Return [X, Y] of the center of cell containing provided text 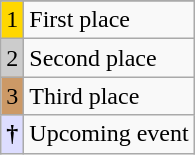
Third place [109, 96]
Upcoming event [109, 134]
First place [109, 20]
Second place [109, 58]
3 [12, 96]
2 [12, 58]
1 [12, 20]
† [12, 134]
